From the cell containing the given text, extract its center point as [x, y] coordinate. 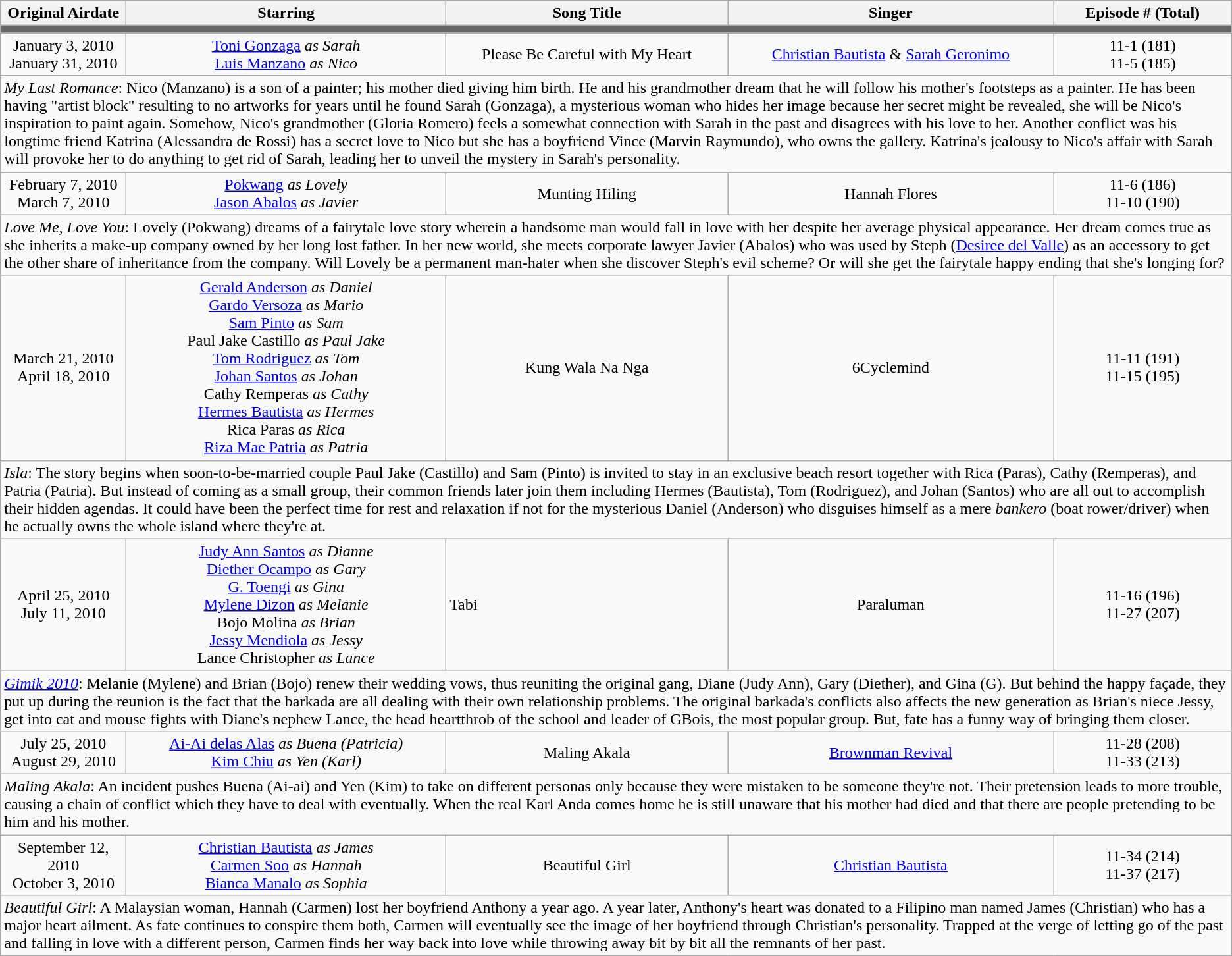
11-16 (196) 11-27 (207) [1142, 604]
11-34 (214) 11-37 (217) [1142, 865]
Starring [286, 13]
Pokwang as Lovely Jason Abalos as Javier [286, 194]
6Cyclemind [891, 367]
Original Airdate [63, 13]
Episode # (Total) [1142, 13]
Hannah Flores [891, 194]
Paraluman [891, 604]
Christian Bautista & Sarah Geronimo [891, 54]
February 7, 2010 March 7, 2010 [63, 194]
11-1 (181) 11-5 (185) [1142, 54]
Maling Akala [587, 752]
Christian Bautista [891, 865]
11-28 (208) 11-33 (213) [1142, 752]
Kung Wala Na Nga [587, 367]
Tabi [587, 604]
March 21, 2010 April 18, 2010 [63, 367]
11-11 (191) 11-15 (195) [1142, 367]
Song Title [587, 13]
Brownman Revival [891, 752]
Christian Bautista as James Carmen Soo as Hannah Bianca Manalo as Sophia [286, 865]
April 25, 2010 July 11, 2010 [63, 604]
January 3, 2010 January 31, 2010 [63, 54]
Toni Gonzaga as Sarah Luis Manzano as Nico [286, 54]
Beautiful Girl [587, 865]
September 12, 2010 October 3, 2010 [63, 865]
Singer [891, 13]
Please Be Careful with My Heart [587, 54]
Munting Hiling [587, 194]
Ai-Ai delas Alas as Buena (Patricia) Kim Chiu as Yen (Karl) [286, 752]
11-6 (186) 11-10 (190) [1142, 194]
July 25, 2010 August 29, 2010 [63, 752]
